Find where the given text appears and provide that cell's center as [X, Y] coordinate. 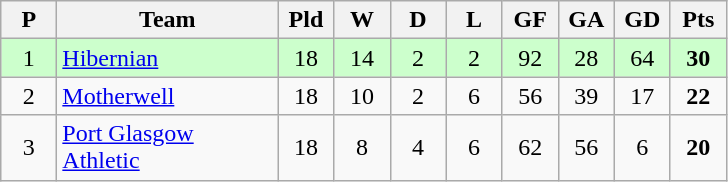
14 [362, 58]
1 [29, 58]
GF [530, 20]
Motherwell [168, 96]
10 [362, 96]
17 [642, 96]
L [474, 20]
3 [29, 148]
92 [530, 58]
GD [642, 20]
64 [642, 58]
P [29, 20]
D [418, 20]
22 [698, 96]
30 [698, 58]
20 [698, 148]
4 [418, 148]
Pts [698, 20]
62 [530, 148]
Team [168, 20]
28 [586, 58]
39 [586, 96]
GA [586, 20]
8 [362, 148]
W [362, 20]
Hibernian [168, 58]
Pld [306, 20]
Port Glasgow Athletic [168, 148]
